Return the [X, Y] coordinate for the center point of the cell that contains the specified text.  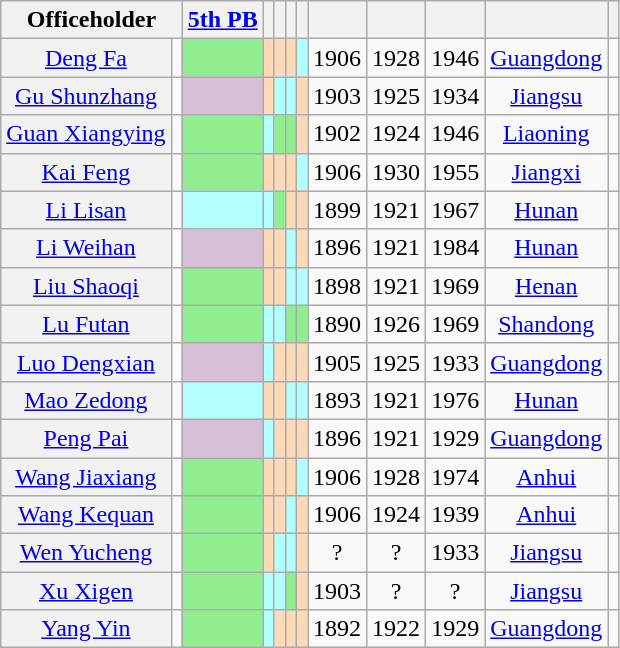
1976 [456, 400]
1902 [338, 134]
1890 [338, 324]
5th PB [222, 20]
Jiangxi [546, 172]
Mao Zedong [86, 400]
1955 [456, 172]
Guan Xiangying [86, 134]
1926 [396, 324]
Wang Kequan [86, 515]
1974 [456, 477]
Officeholder [92, 20]
1922 [396, 629]
Deng Fa [86, 58]
1899 [338, 210]
Gu Shunzhang [86, 96]
1893 [338, 400]
1934 [456, 96]
Shandong [546, 324]
1939 [456, 515]
1967 [456, 210]
1930 [396, 172]
Peng Pai [86, 438]
1905 [338, 362]
Liu Shaoqi [86, 286]
Luo Dengxian [86, 362]
1898 [338, 286]
Wen Yucheng [86, 553]
Yang Yin [86, 629]
Liaoning [546, 134]
Li Lisan [86, 210]
Wang Jiaxiang [86, 477]
Kai Feng [86, 172]
Xu Xigen [86, 591]
Li Weihan [86, 248]
1892 [338, 629]
1984 [456, 248]
Lu Futan [86, 324]
Henan [546, 286]
